For the text-containing cell, return its midpoint in (x, y) coordinate format. 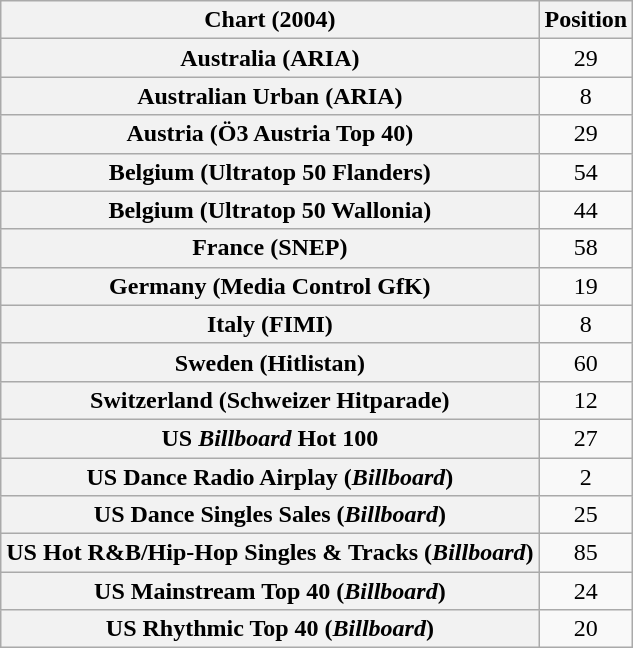
27 (586, 438)
US Billboard Hot 100 (270, 438)
25 (586, 515)
Belgium (Ultratop 50 Flanders) (270, 172)
Sweden (Hitlistan) (270, 362)
Switzerland (Schweizer Hitparade) (270, 400)
58 (586, 248)
US Rhythmic Top 40 (Billboard) (270, 629)
Germany (Media Control GfK) (270, 286)
20 (586, 629)
85 (586, 553)
Austria (Ö3 Austria Top 40) (270, 134)
Chart (2004) (270, 20)
Italy (FIMI) (270, 324)
Australia (ARIA) (270, 58)
19 (586, 286)
France (SNEP) (270, 248)
US Mainstream Top 40 (Billboard) (270, 591)
54 (586, 172)
US Dance Radio Airplay (Billboard) (270, 477)
2 (586, 477)
Belgium (Ultratop 50 Wallonia) (270, 210)
US Dance Singles Sales (Billboard) (270, 515)
60 (586, 362)
Australian Urban (ARIA) (270, 96)
12 (586, 400)
24 (586, 591)
44 (586, 210)
US Hot R&B/Hip-Hop Singles & Tracks (Billboard) (270, 553)
Position (586, 20)
